Locate the cell with the specified text and output its [X, Y] center coordinate. 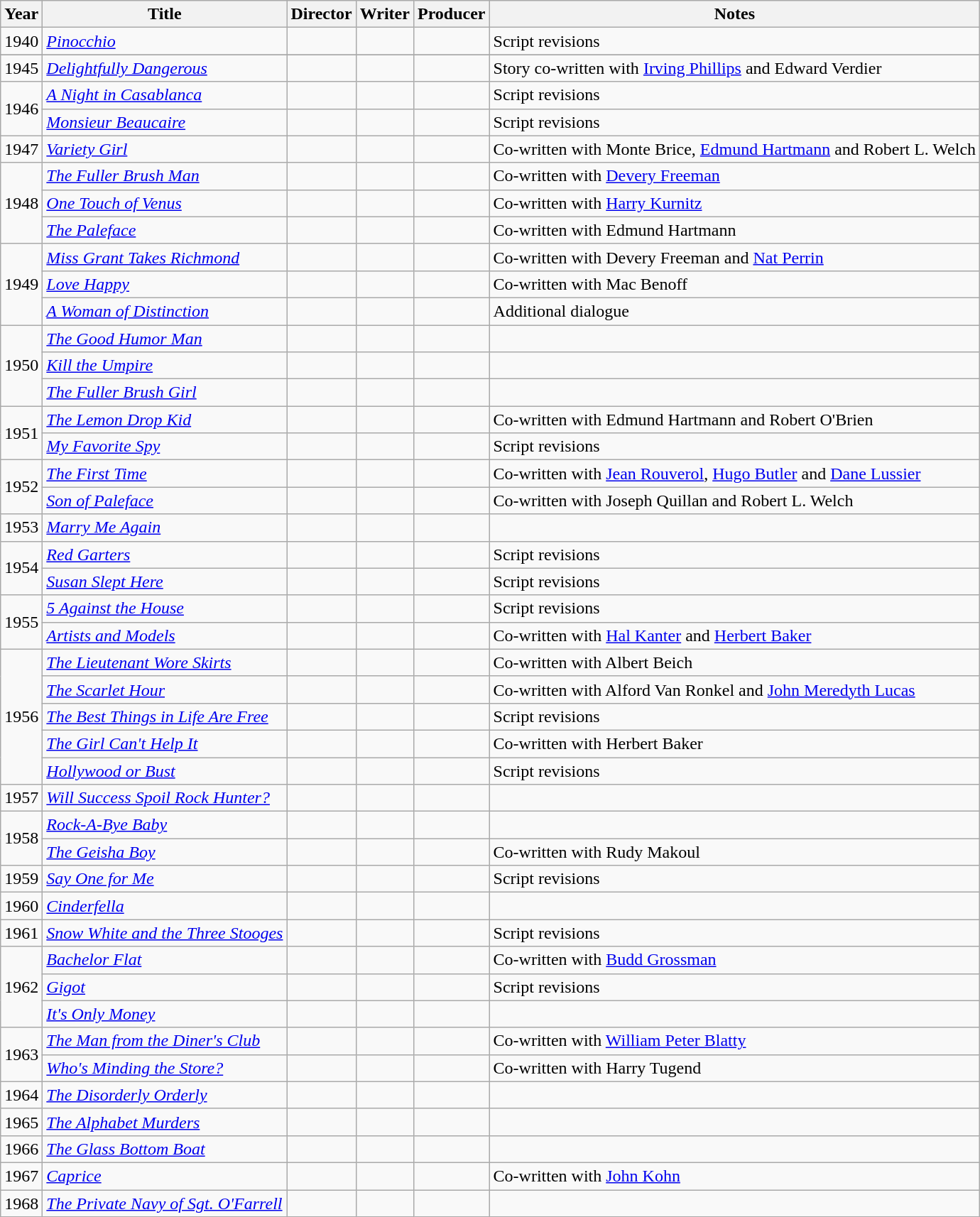
Co-written with Harry Tugend [734, 1068]
1949 [21, 284]
Hollywood or Bust [165, 770]
1960 [21, 906]
1956 [21, 716]
The Good Humor Man [165, 339]
1963 [21, 1054]
Pinocchio [165, 41]
The Lemon Drop Kid [165, 420]
Title [165, 14]
Say One for Me [165, 879]
1964 [21, 1095]
1962 [21, 987]
The Scarlet Hour [165, 689]
1968 [21, 1204]
The First Time [165, 474]
1951 [21, 433]
A Night in Casablanca [165, 95]
Co-written with Devery Freeman and Nat Perrin [734, 257]
Co-written with Edmund Hartmann and Robert O'Brien [734, 420]
Co-written with Joseph Quillan and Robert L. Welch [734, 501]
Delightfully Dangerous [165, 68]
Co-written with Monte Brice, Edmund Hartmann and Robert L. Welch [734, 149]
The Fuller Brush Girl [165, 393]
1958 [21, 839]
1967 [21, 1176]
The Girl Can't Help It [165, 743]
Year [21, 14]
Gigot [165, 987]
The Disorderly Orderly [165, 1095]
Director [321, 14]
1954 [21, 568]
Co-written with Alford Van Ronkel and John Meredyth Lucas [734, 689]
Co-written with William Peter Blatty [734, 1041]
It's Only Money [165, 1014]
Producer [452, 14]
The Best Things in Life Are Free [165, 716]
1946 [21, 109]
Red Garters [165, 555]
Caprice [165, 1176]
Co-written with Herbert Baker [734, 743]
1961 [21, 933]
Co-written with Mac Benoff [734, 284]
Miss Grant Takes Richmond [165, 257]
Marry Me Again [165, 528]
The Paleface [165, 230]
Susan Slept Here [165, 582]
Co-written with Devery Freeman [734, 176]
Writer [385, 14]
Kill the Umpire [165, 366]
1950 [21, 366]
The Glass Bottom Boat [165, 1149]
Love Happy [165, 284]
5 Against the House [165, 608]
Who's Minding the Store? [165, 1068]
The Fuller Brush Man [165, 176]
Co-written with John Kohn [734, 1176]
1947 [21, 149]
1952 [21, 487]
My Favorite Spy [165, 447]
1966 [21, 1149]
The Alphabet Murders [165, 1122]
1940 [21, 41]
Co-written with Hal Kanter and Herbert Baker [734, 635]
One Touch of Venus [165, 203]
Co-written with Rudy Makoul [734, 852]
Cinderfella [165, 906]
The Lieutenant Wore Skirts [165, 662]
Rock-A-Bye Baby [165, 825]
The Man from the Diner's Club [165, 1041]
1953 [21, 528]
Variety Girl [165, 149]
Snow White and the Three Stooges [165, 933]
Artists and Models [165, 635]
The Private Navy of Sgt. O'Farrell [165, 1204]
Notes [734, 14]
Additional dialogue [734, 311]
Monsieur Beaucaire [165, 122]
1945 [21, 68]
1955 [21, 622]
Son of Paleface [165, 501]
1948 [21, 203]
Co-written with Jean Rouverol, Hugo Butler and Dane Lussier [734, 474]
1957 [21, 798]
Co-written with Edmund Hartmann [734, 230]
The Geisha Boy [165, 852]
Co-written with Albert Beich [734, 662]
Story co-written with Irving Phillips and Edward Verdier [734, 68]
Co-written with Harry Kurnitz [734, 203]
1965 [21, 1122]
A Woman of Distinction [165, 311]
Bachelor Flat [165, 960]
Will Success Spoil Rock Hunter? [165, 798]
1959 [21, 879]
Co-written with Budd Grossman [734, 960]
